Capture the cell that displays the provided text and extract its [X, Y] central coordinate. 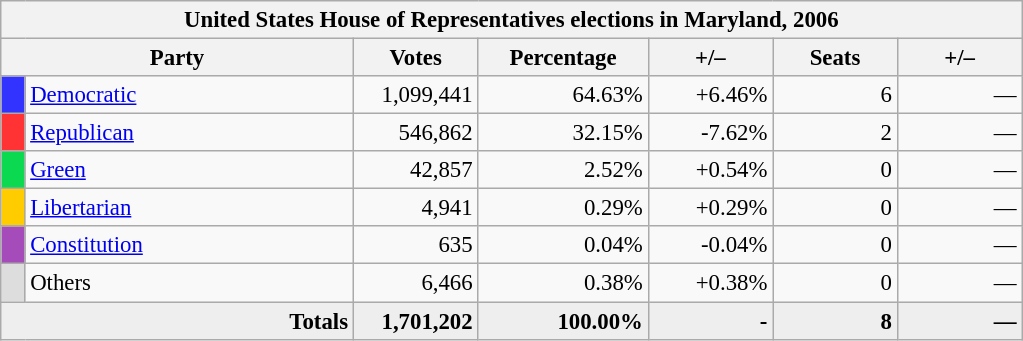
0.04% [563, 245]
-7.62% [710, 133]
Green [189, 170]
1,099,441 [416, 95]
+6.46% [710, 95]
0.29% [563, 208]
8 [836, 321]
100.00% [563, 321]
- [710, 321]
42,857 [416, 170]
2.52% [563, 170]
0.38% [563, 283]
32.15% [563, 133]
635 [416, 245]
6 [836, 95]
-0.04% [710, 245]
+0.54% [710, 170]
64.63% [563, 95]
Totals [178, 321]
Libertarian [189, 208]
Percentage [563, 58]
United States House of Representatives elections in Maryland, 2006 [512, 20]
1,701,202 [416, 321]
+0.29% [710, 208]
4,941 [416, 208]
Party [178, 58]
6,466 [416, 283]
Democratic [189, 95]
Votes [416, 58]
2 [836, 133]
Constitution [189, 245]
Seats [836, 58]
+0.38% [710, 283]
546,862 [416, 133]
Others [189, 283]
Republican [189, 133]
